Capture the cell that displays the provided text and extract its (X, Y) central coordinate. 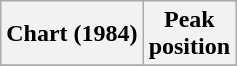
Chart (1984) (72, 34)
Peakposition (189, 34)
